Return (x, y) of the center of cell containing provided text 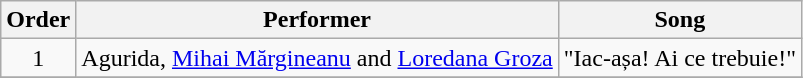
Order (38, 20)
1 (38, 58)
Song (680, 20)
Agurida, Mihai Mărgineanu and Loredana Groza (317, 58)
"Iac-așa! Ai ce trebuie!" (680, 58)
Performer (317, 20)
